Locate the cell with the specified text and output its (x, y) center coordinate. 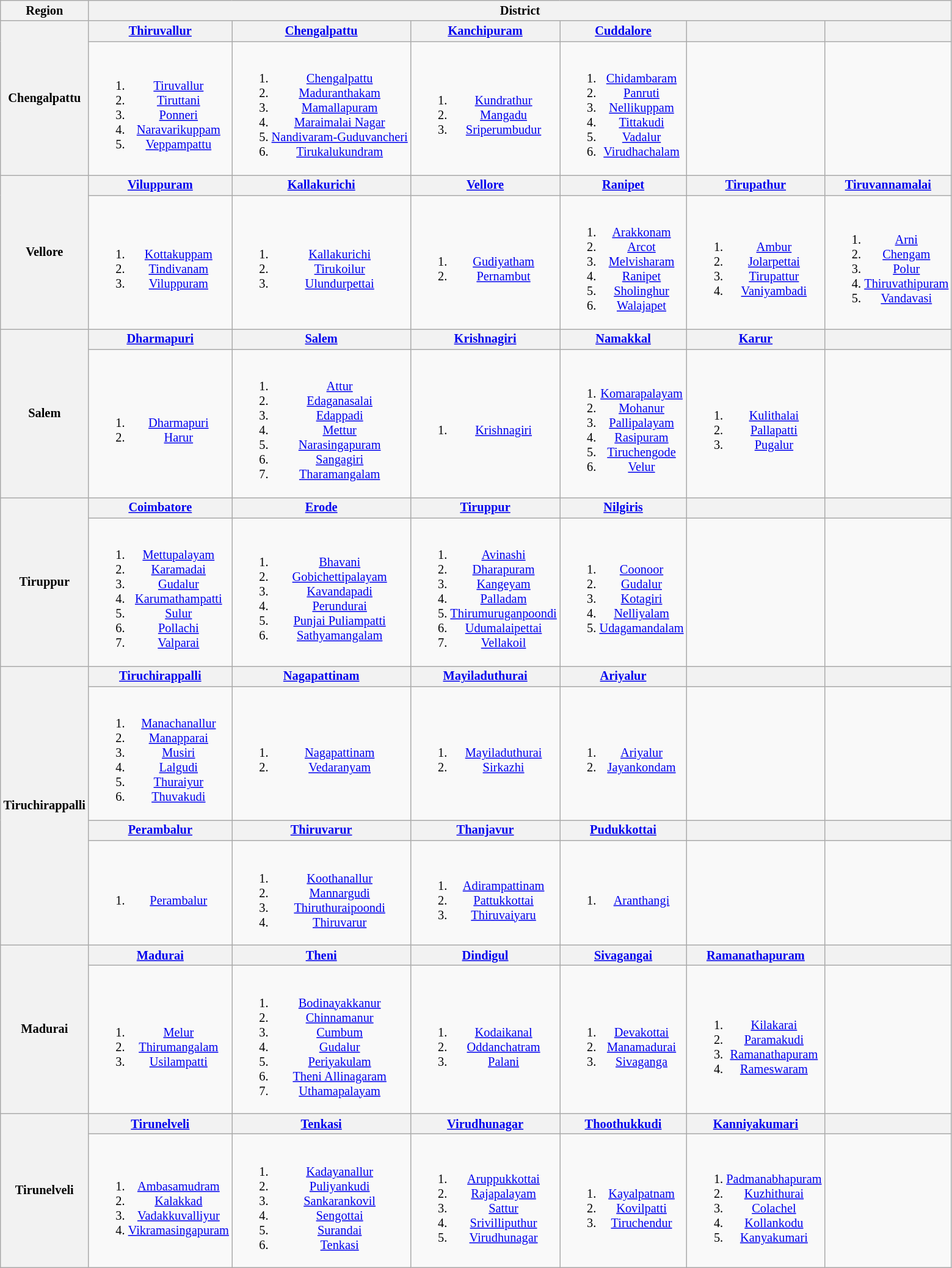
PadmanabhapuramKuzhithuraiColachelKollankoduKanyakumari (755, 1200)
AmbasamudramKalakkadVadakkuvalliyurVikramasingapuram (160, 1200)
Pudukkottai (623, 830)
ChidambaramPanrutiNellikuppamTittakudiVadalurVirudhachalam (623, 108)
Cuddalore (623, 31)
AdirampattinamPattukkottaiThiruvaiyaru (485, 892)
Ariyalur (623, 676)
DevakottaiManamaduraiSivaganga (623, 1039)
MettupalayamKaramadaiGudalurKarumathampattiSulurPollachiValparai (160, 592)
Dharmapuri (160, 339)
CoonoorGudalurKotagiriNelliyalamUdagamandalam (623, 592)
AmburJolarpettaiTirupatturVaniyambadi (755, 262)
ArakkonamArcotMelvisharamRanipetSholinghurWalajapet (623, 262)
ManachanallurManapparaiMusiriLalgudiThuraiyurThuvakudi (160, 753)
Mayiladuthurai (485, 676)
Ramanathapuram (755, 955)
AriyalurJayankondam (623, 753)
MelurThirumangalamUsilampatti (160, 1039)
KomarapalayamMohanurPallipalayamRasipuramTiruchengodeVelur (623, 423)
Karur (755, 339)
KodaikanalOddanchatramPalani (485, 1039)
District (520, 10)
Tiruvannamalai (888, 185)
Theni (321, 955)
BhavaniGobichettipalayamKavandapadiPerunduraiPunjai PuliampattiSathyamangalam (321, 592)
Ranipet (623, 185)
KundrathurMangaduSriperumbudur (485, 108)
Viluppuram (160, 185)
Kallakurichi (321, 185)
DharmapuriHarur (160, 423)
Tirupathur (755, 185)
Dindigul (485, 955)
KilakaraiParamakudiRamanathapuramRameswaram (755, 1039)
TiruvallurTiruttaniPonneriNaravarikuppamVeppampattu (160, 108)
Virudhunagar (485, 1124)
Tenkasi (321, 1124)
NagapattinamVedaranyam (321, 753)
KoothanallurMannargudiThiruthuraipoondiThiruvarur (321, 892)
Erode (321, 508)
Thoothukkudi (623, 1124)
KadayanallurPuliyankudiSankarankovilSengottaiSurandaiTenkasi (321, 1200)
Thanjavur (485, 830)
AruppukkottaiRajapalayamSatturSrivilliputhurVirudhunagar (485, 1200)
Coimbatore (160, 508)
Sivagangai (623, 955)
ArniChengamPolurThiruvathipuramVandavasi (888, 262)
Thiruvallur (160, 31)
KulithalaiPallapattiPugalur (755, 423)
KayalpatnamKovilpattiTiruchendur (623, 1200)
Nagapattinam (321, 676)
KallakurichiTirukoilurUlundurpettai (321, 262)
Namakkal (623, 339)
KottakuppamTindivanamViluppuram (160, 262)
MayiladuthuraiSirkazhi (485, 753)
Nilgiris (623, 508)
Aranthangi (623, 892)
AtturEdaganasalaiEdappadiMetturNarasingapuramSangagiriTharamangalam (321, 423)
Thiruvarur (321, 830)
ChengalpattuMaduranthakamMamallapuramMaraimalai NagarNandivaram-GuduvancheriTirukalukundram (321, 108)
AvinashiDharapuramKangeyamPalladamThirumuruganpoondiUdumalaipettaiVellakoil (485, 592)
Kanchipuram (485, 31)
GudiyathamPernambut (485, 262)
BodinayakkanurChinnamanurCumbumGudalurPeriyakulamTheni AllinagaramUthamapalayam (321, 1039)
Region (45, 10)
Kanniyakumari (755, 1124)
